Extract the (X, Y) coordinate from the center of the cell holding the provided text.  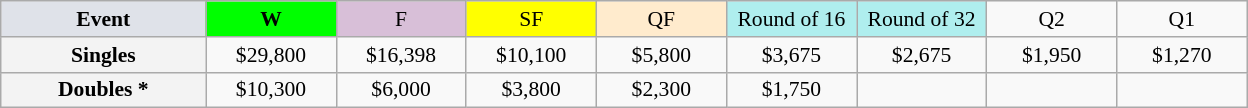
QF (661, 19)
W (271, 19)
$16,398 (401, 55)
$1,950 (1052, 55)
$2,300 (661, 90)
Q2 (1052, 19)
$3,800 (531, 90)
F (401, 19)
Round of 32 (921, 19)
$5,800 (661, 55)
$29,800 (271, 55)
$1,750 (791, 90)
Q1 (1182, 19)
$6,000 (401, 90)
$10,100 (531, 55)
$2,675 (921, 55)
Round of 16 (791, 19)
$1,270 (1182, 55)
SF (531, 19)
Singles (104, 55)
Doubles * (104, 90)
Event (104, 19)
$3,675 (791, 55)
$10,300 (271, 90)
